Return the (X, Y) coordinate for the center point of the cell that contains the specified text.  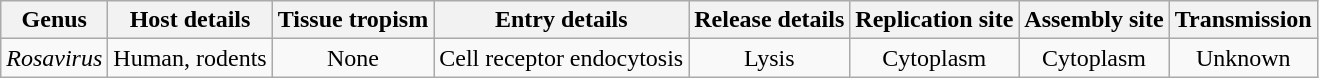
None (353, 58)
Lysis (770, 58)
Cell receptor endocytosis (562, 58)
Entry details (562, 20)
Human, rodents (190, 58)
Genus (54, 20)
Tissue tropism (353, 20)
Rosavirus (54, 58)
Host details (190, 20)
Unknown (1243, 58)
Transmission (1243, 20)
Release details (770, 20)
Replication site (934, 20)
Assembly site (1094, 20)
